Locate the cell with the specified text and output its (X, Y) center coordinate. 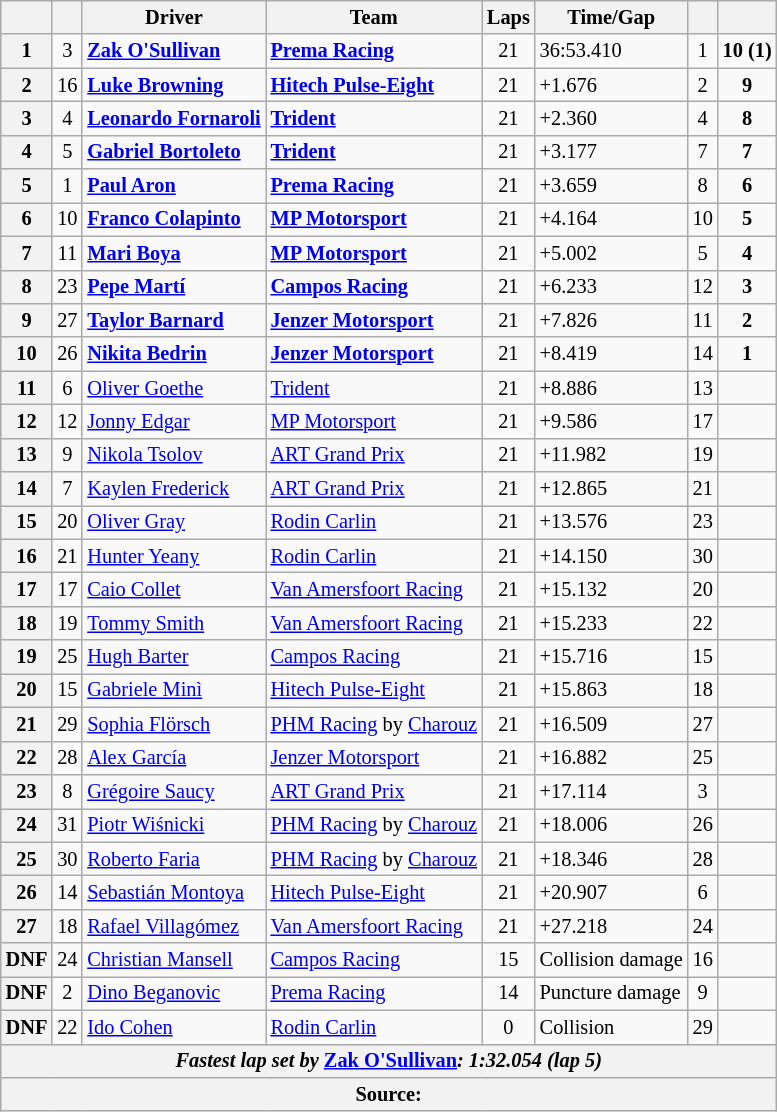
+18.346 (612, 859)
Dino Beganovic (174, 993)
+6.233 (612, 287)
Gabriel Bortoleto (174, 152)
Taylor Barnard (174, 320)
Nikita Bedrin (174, 354)
+17.114 (612, 791)
+8.886 (612, 388)
Alex García (174, 758)
Pepe Martí (174, 287)
+1.676 (612, 85)
Collision (612, 1027)
Nikola Tsolov (174, 455)
+16.882 (612, 758)
+13.576 (612, 522)
Luke Browning (174, 85)
+14.150 (612, 556)
Mari Boya (174, 253)
+15.132 (612, 589)
Ido Cohen (174, 1027)
Zak O'Sullivan (174, 51)
Jonny Edgar (174, 421)
+3.177 (612, 152)
+18.006 (612, 825)
+11.982 (612, 455)
Oliver Goethe (174, 388)
+20.907 (612, 892)
Rafael Villagómez (174, 926)
Laps (508, 17)
Piotr Wiśnicki (174, 825)
10 (1) (748, 51)
Oliver Gray (174, 522)
+5.002 (612, 253)
+16.509 (612, 724)
0 (508, 1027)
+15.716 (612, 657)
Christian Mansell (174, 960)
+12.865 (612, 489)
Sophia Flörsch (174, 724)
+15.233 (612, 623)
36:53.410 (612, 51)
+4.164 (612, 219)
Paul Aron (174, 186)
Time/Gap (612, 17)
+8.419 (612, 354)
Kaylen Frederick (174, 489)
+2.360 (612, 118)
Hunter Yeany (174, 556)
Tommy Smith (174, 623)
+9.586 (612, 421)
Roberto Faria (174, 859)
Driver (174, 17)
Leonardo Fornaroli (174, 118)
Fastest lap set by Zak O'Sullivan: 1:32.054 (lap 5) (389, 1061)
Puncture damage (612, 993)
Team (374, 17)
Source: (389, 1094)
Franco Colapinto (174, 219)
+7.826 (612, 320)
Hugh Barter (174, 657)
Collision damage (612, 960)
+15.863 (612, 690)
+27.218 (612, 926)
Gabriele Minì (174, 690)
Grégoire Saucy (174, 791)
Caio Collet (174, 589)
31 (67, 825)
+3.659 (612, 186)
Sebastián Montoya (174, 892)
